Locate the cell with the specified text and output its [x, y] center coordinate. 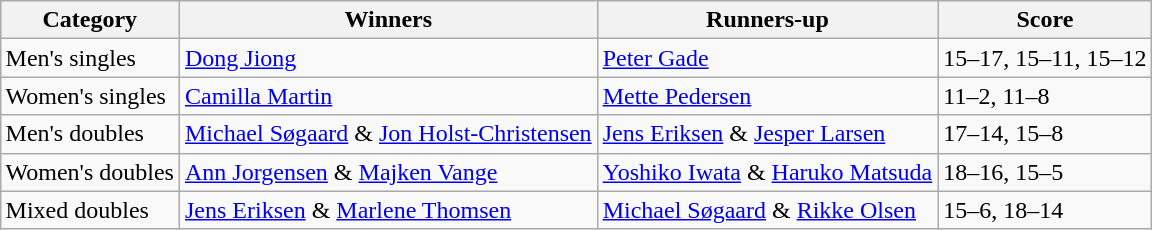
Category [90, 20]
Score [1045, 20]
15–6, 18–14 [1045, 210]
Camilla Martin [388, 96]
Mette Pedersen [768, 96]
Peter Gade [768, 58]
Jens Eriksen & Marlene Thomsen [388, 210]
Winners [388, 20]
Men's singles [90, 58]
Dong Jiong [388, 58]
17–14, 15–8 [1045, 134]
Men's doubles [90, 134]
Ann Jorgensen & Majken Vange [388, 172]
15–17, 15–11, 15–12 [1045, 58]
Michael Søgaard & Jon Holst-Christensen [388, 134]
11–2, 11–8 [1045, 96]
18–16, 15–5 [1045, 172]
Michael Søgaard & Rikke Olsen [768, 210]
Jens Eriksen & Jesper Larsen [768, 134]
Women's singles [90, 96]
Runners-up [768, 20]
Women's doubles [90, 172]
Yoshiko Iwata & Haruko Matsuda [768, 172]
Mixed doubles [90, 210]
